Return the (x, y) coordinate for the center point of the cell that contains the specified text.  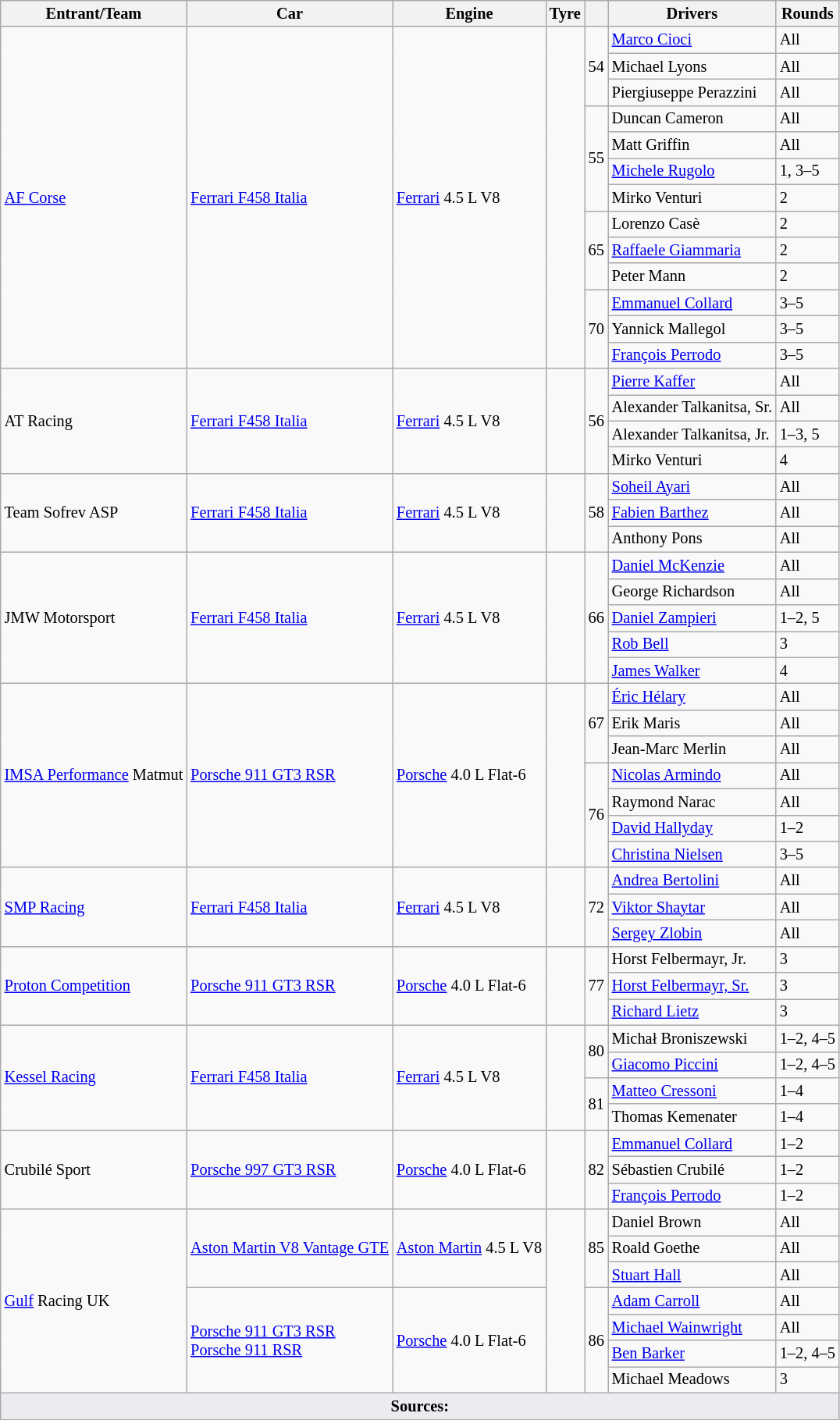
James Walker (692, 671)
Ben Barker (692, 1354)
82 (596, 1169)
Sergey Zlobin (692, 933)
Adam Carroll (692, 1301)
86 (596, 1341)
Porsche 911 GT3 RSRPorsche 911 RSR (290, 1341)
Éric Hélary (692, 696)
80 (596, 1051)
Proton Competition (94, 985)
58 (596, 512)
Kessel Racing (94, 1077)
70 (596, 329)
IMSA Performance Matmut (94, 775)
Pierre Kaffer (692, 382)
Daniel Brown (692, 1222)
Jean-Marc Merlin (692, 749)
1, 3–5 (807, 171)
Piergiuseppe Perazzini (692, 92)
Duncan Cameron (692, 119)
Rob Bell (692, 644)
72 (596, 907)
Michael Wainwright (692, 1327)
56 (596, 422)
Michael Lyons (692, 66)
Michael Meadows (692, 1379)
Anthony Pons (692, 539)
Alexander Talkanitsa, Jr. (692, 434)
Roald Goethe (692, 1248)
Lorenzo Casè (692, 224)
Soheil Ayari (692, 486)
Entrant/Team (94, 13)
Sébastien Crubilé (692, 1169)
Horst Felbermayr, Sr. (692, 986)
Raymond Narac (692, 802)
Thomas Kemenater (692, 1117)
Aston Martin 4.5 L V8 (469, 1249)
Marco Cioci (692, 40)
Daniel Zampieri (692, 617)
54 (596, 66)
Viktor Shaytar (692, 907)
Daniel McKenzie (692, 565)
55 (596, 158)
AT Racing (94, 422)
Fabien Barthez (692, 513)
Horst Felbermayr, Jr. (692, 959)
Raffaele Giammaria (692, 250)
Richard Lietz (692, 1012)
Matt Griffin (692, 145)
77 (596, 985)
Car (290, 13)
SMP Racing (94, 907)
Erik Maris (692, 723)
David Hallyday (692, 828)
Engine (469, 13)
65 (596, 250)
Crubilé Sport (94, 1169)
1–2, 5 (807, 617)
Team Sofrev ASP (94, 512)
Rounds (807, 13)
Stuart Hall (692, 1275)
81 (596, 1104)
66 (596, 617)
Matteo Cressoni (692, 1091)
JMW Motorsport (94, 617)
AF Corse (94, 198)
Christina Nielsen (692, 854)
Sources: (420, 1406)
Drivers (692, 13)
Giacomo Piccini (692, 1065)
Peter Mann (692, 276)
Michał Broniszewski (692, 1038)
Aston Martin V8 Vantage GTE (290, 1249)
Porsche 997 GT3 RSR (290, 1169)
Andrea Bertolini (692, 881)
Yannick Mallegol (692, 329)
Gulf Racing UK (94, 1301)
George Richardson (692, 592)
76 (596, 815)
Tyre (565, 13)
Nicolas Armindo (692, 775)
67 (596, 723)
85 (596, 1249)
1–3, 5 (807, 434)
Alexander Talkanitsa, Sr. (692, 407)
Michele Rugolo (692, 171)
